Return (X, Y) of the center of cell containing provided text 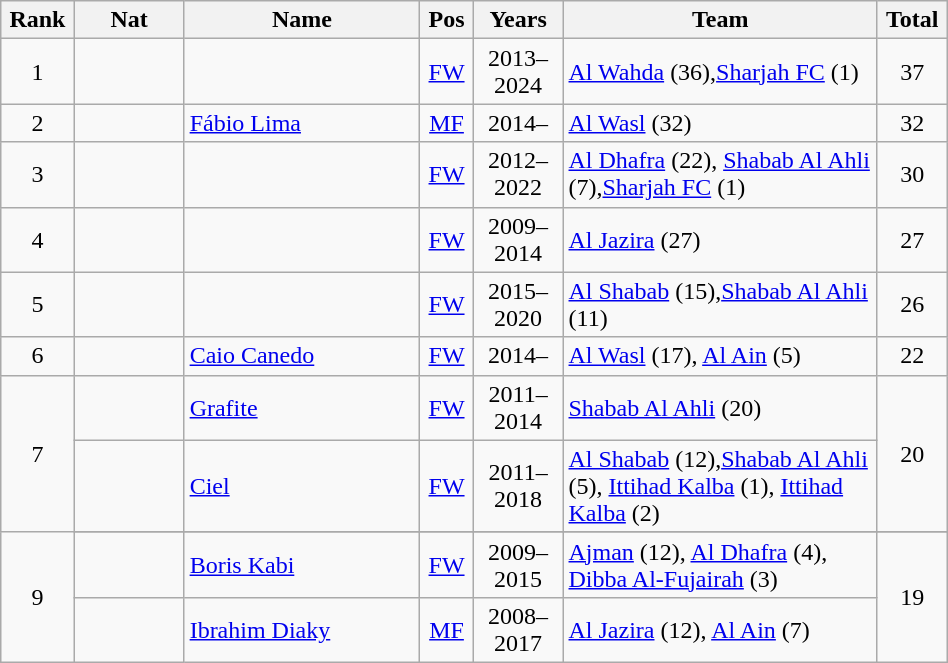
Al Shabab (15),Shabab Al Ahli (11) (720, 304)
Team (720, 20)
30 (912, 174)
7 (38, 454)
2012–2022 (518, 174)
4 (38, 240)
26 (912, 304)
Pos (446, 20)
2015–2020 (518, 304)
Caio Canedo (302, 356)
27 (912, 240)
9 (38, 597)
Fábio Lima (302, 123)
2009–2014 (518, 240)
Al Jazira (27) (720, 240)
Rank (38, 20)
Shabab Al Ahli (20) (720, 408)
Name (302, 20)
Al Wahda (36),Sharjah FC (1) (720, 72)
37 (912, 72)
2009–2015 (518, 564)
Total (912, 20)
Al Shabab (12),Shabab Al Ahli (5), Ittihad Kalba (1), Ittihad Kalba (2) (720, 486)
Al Dhafra (22), Shabab Al Ahli (7),Sharjah FC (1) (720, 174)
20 (912, 454)
6 (38, 356)
3 (38, 174)
2011–2014 (518, 408)
Years (518, 20)
Grafite (302, 408)
2011–2018 (518, 486)
19 (912, 597)
32 (912, 123)
Boris Kabi (302, 564)
Al Wasl (32) (720, 123)
2013–2024 (518, 72)
Al Jazira (12), Al Ain (7) (720, 630)
Nat (129, 20)
1 (38, 72)
Ibrahim Diaky (302, 630)
2008–2017 (518, 630)
2 (38, 123)
Ciel (302, 486)
22 (912, 356)
Ajman (12), Al Dhafra (4), Dibba Al-Fujairah (3) (720, 564)
Al Wasl (17), Al Ain (5) (720, 356)
5 (38, 304)
